Scan for the cell matching the given text and deliver its (X, Y) coordinate at center. 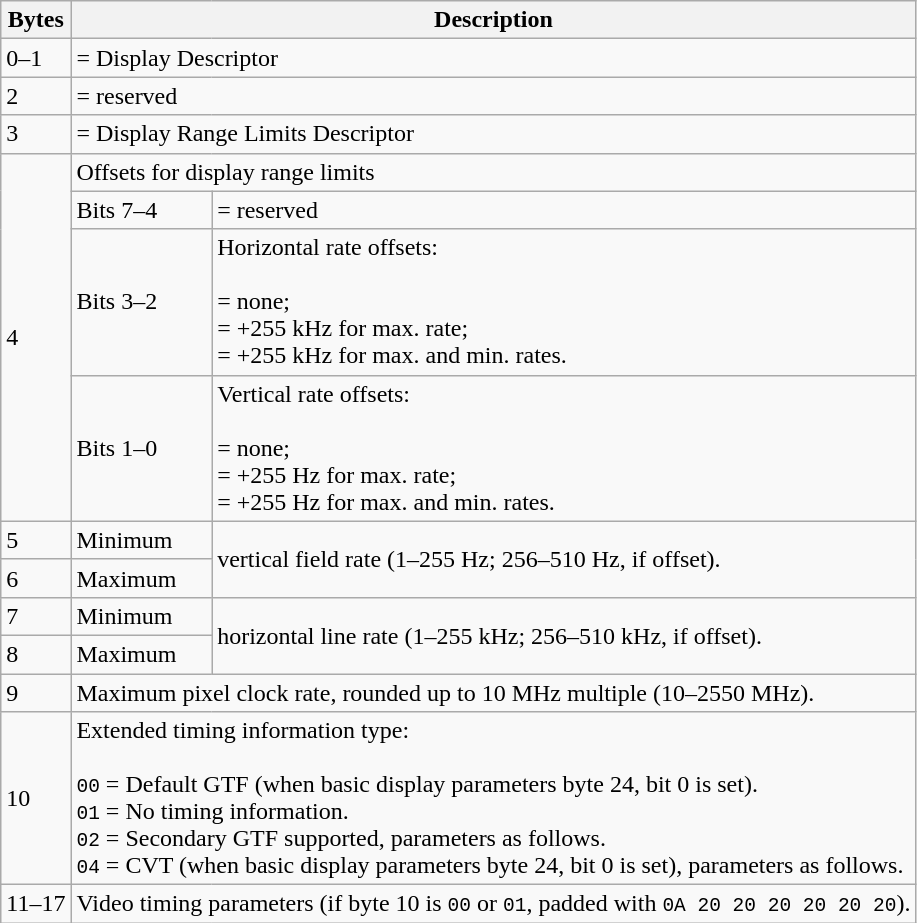
6 (36, 578)
3 (36, 134)
Description (494, 20)
2 (36, 96)
0–1 (36, 58)
Video timing parameters (if byte 10 is 00 or 01, padded with 0A 20 20 20 20 20 20). (494, 904)
Horizontal rate offsets: = none; = +255 kHz for max. rate; = +255 kHz for max. and min. rates. (564, 302)
Bits 3–2 (142, 302)
= Display Descriptor (494, 58)
7 (36, 616)
vertical field rate (1–255 Hz; 256–510 Hz, if offset). (564, 559)
Bits 1–0 (142, 448)
= Display Range Limits Descriptor (494, 134)
4 (36, 337)
Bits 7–4 (142, 210)
Maximum pixel clock rate, rounded up to 10 MHz multiple (10–2550 MHz). (494, 693)
8 (36, 654)
5 (36, 540)
Vertical rate offsets: = none; = +255 Hz for max. rate; = +255 Hz for max. and min. rates. (564, 448)
9 (36, 693)
Bytes (36, 20)
horizontal line rate (1–255 kHz; 256–510 kHz, if offset). (564, 635)
Offsets for display range limits (494, 172)
11–17 (36, 904)
10 (36, 798)
